Return [X, Y] of the center of cell containing provided text 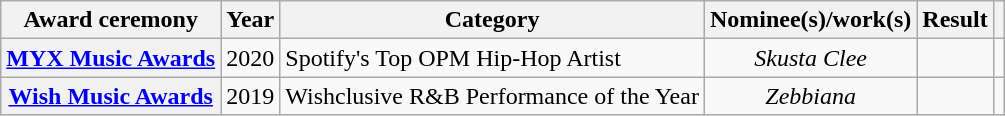
Spotify's Top OPM Hip-Hop Artist [492, 58]
2019 [250, 96]
Nominee(s)/work(s) [810, 20]
Zebbiana [810, 96]
Result [955, 20]
Year [250, 20]
2020 [250, 58]
Wishclusive R&B Performance of the Year [492, 96]
Award ceremony [111, 20]
Category [492, 20]
Wish Music Awards [111, 96]
Skusta Clee [810, 58]
MYX Music Awards [111, 58]
